Return [X, Y] of the center of cell containing provided text 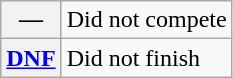
— [31, 20]
Did not finish [146, 58]
Did not compete [146, 20]
DNF [31, 58]
